Provide the (x, y) coordinate of the cell's center where the given text is located.  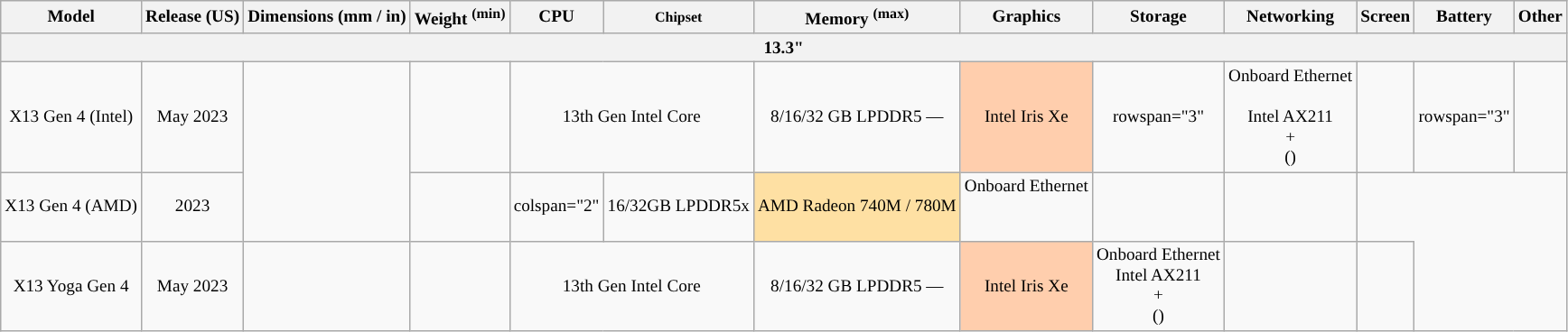
Release (US) (193, 18)
Battery (1464, 18)
CPU (556, 18)
X13 Gen 4 (Intel) (71, 117)
Screen (1386, 18)
Dimensions (mm / in) (327, 18)
Graphics (1026, 18)
X13 Yoga Gen 4 (71, 285)
Networking (1291, 18)
Model (71, 18)
Weight (min) (460, 18)
colspan="2" (556, 206)
13.3" (784, 48)
Chipset (678, 18)
2023 (193, 206)
AMD Radeon 740M / 780M (856, 206)
Memory (max) (856, 18)
Other (1540, 18)
Onboard Ethernet (1026, 206)
16/32GB LPDDR5x (678, 206)
X13 Gen 4 (AMD) (71, 206)
Storage (1158, 18)
